Provide the (x, y) coordinate of the cell's center where the given text is located.  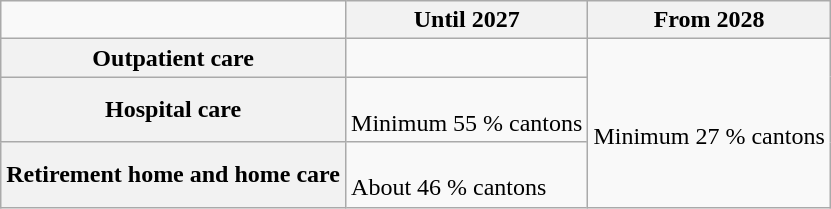
Minimum 27 % cantons (709, 123)
Outpatient care (174, 58)
Hospital care (174, 110)
About 46 % cantons (467, 174)
Minimum 55 % cantons (467, 110)
From 2028 (709, 20)
Retirement home and home care (174, 174)
Until 2027 (467, 20)
